Find where the given text appears and provide that cell's center as (X, Y) coordinate. 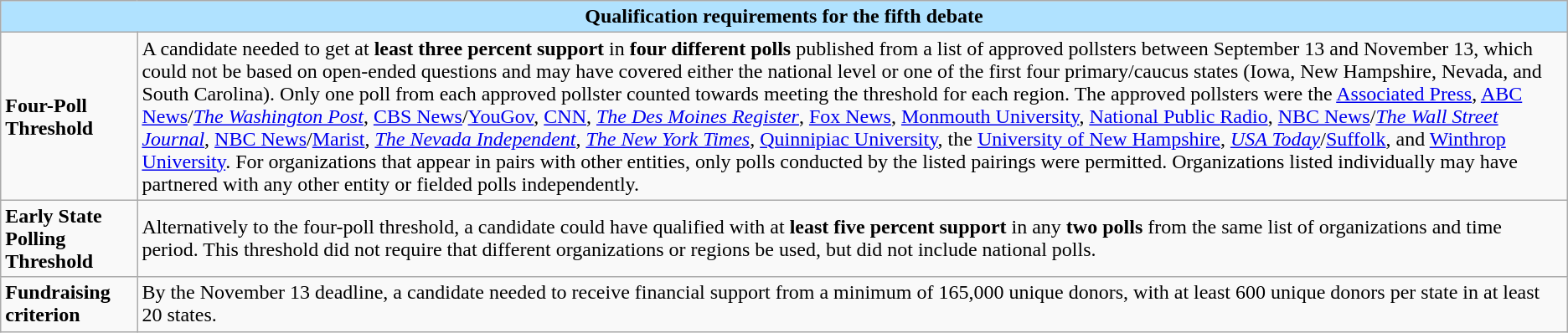
Four-Poll Threshold (69, 116)
Early State Polling Threshold (69, 238)
Qualification requirements for the fifth debate (784, 17)
Fundraising criterion (69, 305)
